Detect which cell encompasses the target text, then output its (X, Y) center coordinate. 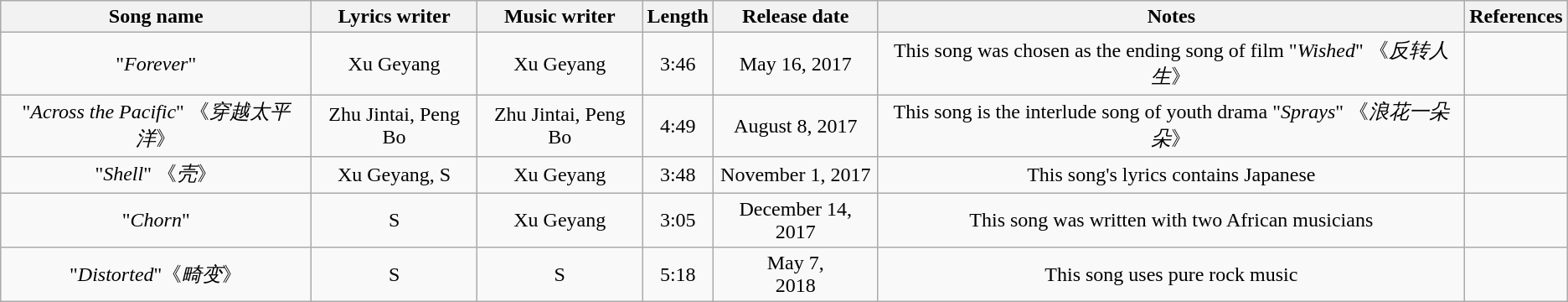
"Chorn" (156, 220)
August 8, 2017 (796, 126)
"Distorted"《畸变》 (156, 275)
This song was written with two African musicians (1171, 220)
This song uses pure rock music (1171, 275)
Notes (1171, 17)
May 16, 2017 (796, 64)
Lyrics writer (395, 17)
3:05 (678, 220)
"Across the Pacific" 《穿越太平洋》 (156, 126)
References (1516, 17)
4:49 (678, 126)
5:18 (678, 275)
December 14, 2017 (796, 220)
This song was chosen as the ending song of film "Wished" 《反转人生》 (1171, 64)
3:48 (678, 174)
Release date (796, 17)
May 7,2018 (796, 275)
This song is the interlude song of youth drama "Sprays" 《浪花一朵朵》 (1171, 126)
November 1, 2017 (796, 174)
3:46 (678, 64)
Xu Geyang, S (395, 174)
"Shell" 《壳》 (156, 174)
Length (678, 17)
Song name (156, 17)
"Forever" (156, 64)
Music writer (560, 17)
This song's lyrics contains Japanese (1171, 174)
